Pinpoint the cell where the given text exists, returning its (X, Y) midpoint coordinate. 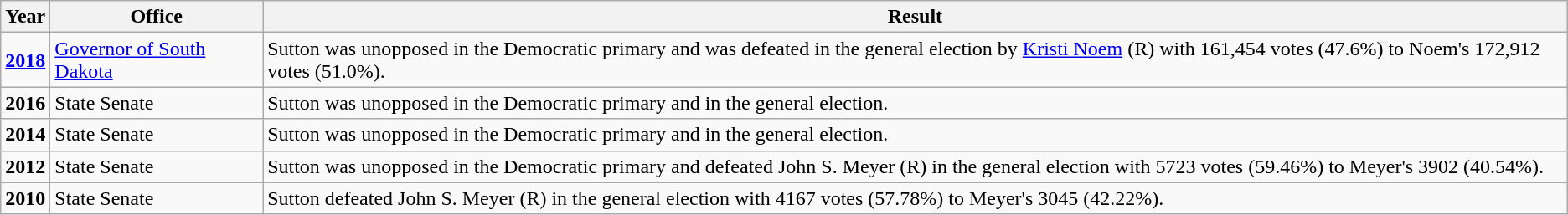
Governor of South Dakota (157, 60)
Sutton defeated John S. Meyer (R) in the general election with 4167 votes (57.78%) to Meyer's 3045 (42.22%). (916, 198)
2016 (25, 103)
Office (157, 17)
2010 (25, 198)
2012 (25, 166)
Year (25, 17)
2014 (25, 135)
2018 (25, 60)
Result (916, 17)
